Determine the (x, y) coordinate at the center of the cell enclosing the given text.  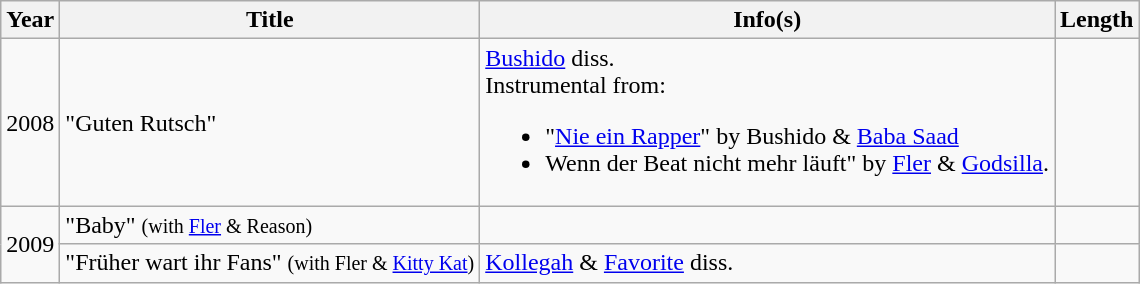
Info(s) (768, 20)
"Früher wart ihr Fans" (with Fler & Kitty Kat) (270, 263)
Year (30, 20)
Title (270, 20)
"Baby" (with Fler & Reason) (270, 225)
"Guten Rutsch" (270, 122)
2009 (30, 244)
2008 (30, 122)
Kollegah & Favorite diss. (768, 263)
Length (1097, 20)
Bushido diss.Instrumental from:"Nie ein Rapper" by Bushido & Baba SaadWenn der Beat nicht mehr läuft" by Fler & Godsilla. (768, 122)
